Capture the cell that displays the provided text and extract its [x, y] central coordinate. 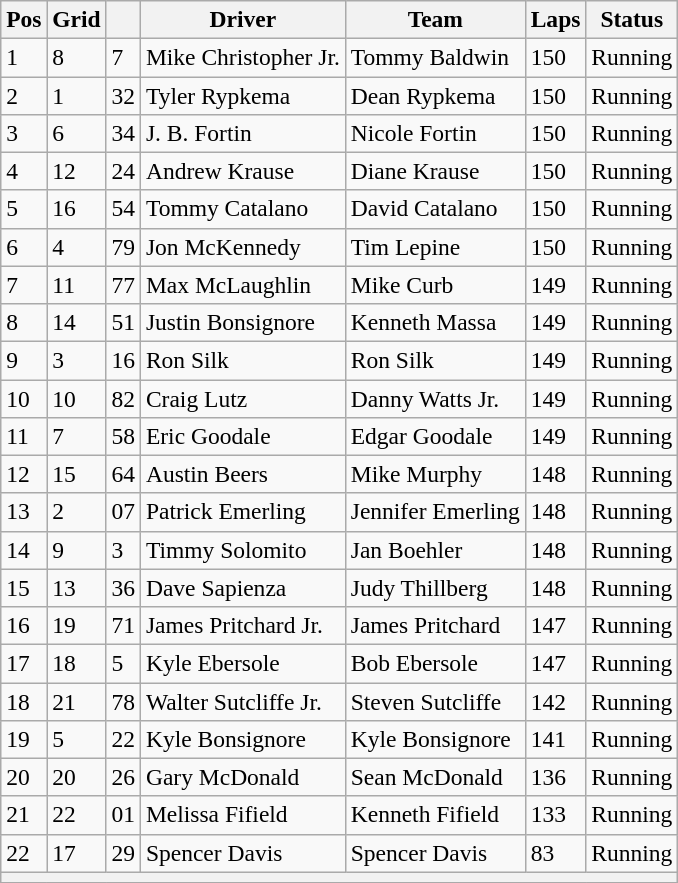
07 [123, 512]
58 [123, 436]
Jan Boehler [435, 550]
Tommy Catalano [242, 209]
Bob Ebersole [435, 663]
51 [123, 322]
Mike Murphy [435, 474]
24 [123, 171]
Steven Sutcliffe [435, 701]
J. B. Fortin [242, 133]
Melissa Fifield [242, 815]
26 [123, 777]
83 [556, 853]
Max McLaughlin [242, 285]
Dean Rypkema [435, 95]
01 [123, 815]
David Catalano [435, 209]
82 [123, 398]
Dave Sapienza [242, 588]
Jennifer Emerling [435, 512]
Gary McDonald [242, 777]
Team [435, 19]
James Pritchard [435, 625]
Status [632, 19]
Driver [242, 19]
79 [123, 247]
34 [123, 133]
Edgar Goodale [435, 436]
142 [556, 701]
Mike Curb [435, 285]
Nicole Fortin [435, 133]
64 [123, 474]
Eric Goodale [242, 436]
136 [556, 777]
29 [123, 853]
Craig Lutz [242, 398]
Laps [556, 19]
Timmy Solomito [242, 550]
Sean McDonald [435, 777]
Walter Sutcliffe Jr. [242, 701]
Tim Lepine [435, 247]
Tommy Baldwin [435, 57]
James Pritchard Jr. [242, 625]
36 [123, 588]
141 [556, 739]
54 [123, 209]
Kenneth Fifield [435, 815]
Patrick Emerling [242, 512]
Kenneth Massa [435, 322]
Kyle Ebersole [242, 663]
Judy Thillberg [435, 588]
Austin Beers [242, 474]
Tyler Rypkema [242, 95]
71 [123, 625]
Pos [24, 19]
Grid [76, 19]
Andrew Krause [242, 171]
133 [556, 815]
Mike Christopher Jr. [242, 57]
Diane Krause [435, 171]
32 [123, 95]
Justin Bonsignore [242, 322]
78 [123, 701]
Danny Watts Jr. [435, 398]
77 [123, 285]
Jon McKennedy [242, 247]
